Detect which cell encompasses the target text, then output its [x, y] center coordinate. 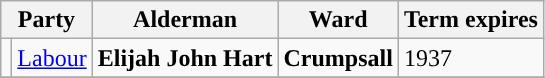
Party [46, 20]
Crumpsall [338, 58]
1937 [470, 58]
Term expires [470, 20]
Ward [338, 20]
Labour [52, 58]
Alderman [185, 20]
Elijah John Hart [185, 58]
